Identify which cell holds the provided text, then report its (X, Y) central coordinate. 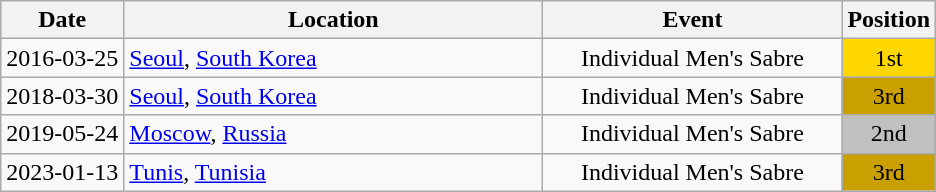
Event (692, 20)
Moscow, Russia (334, 134)
2nd (889, 134)
2023-01-13 (62, 172)
2019-05-24 (62, 134)
2016-03-25 (62, 58)
Date (62, 20)
2018-03-30 (62, 96)
1st (889, 58)
Position (889, 20)
Tunis, Tunisia (334, 172)
Location (334, 20)
